Scan for the cell matching the given text and deliver its (X, Y) coordinate at center. 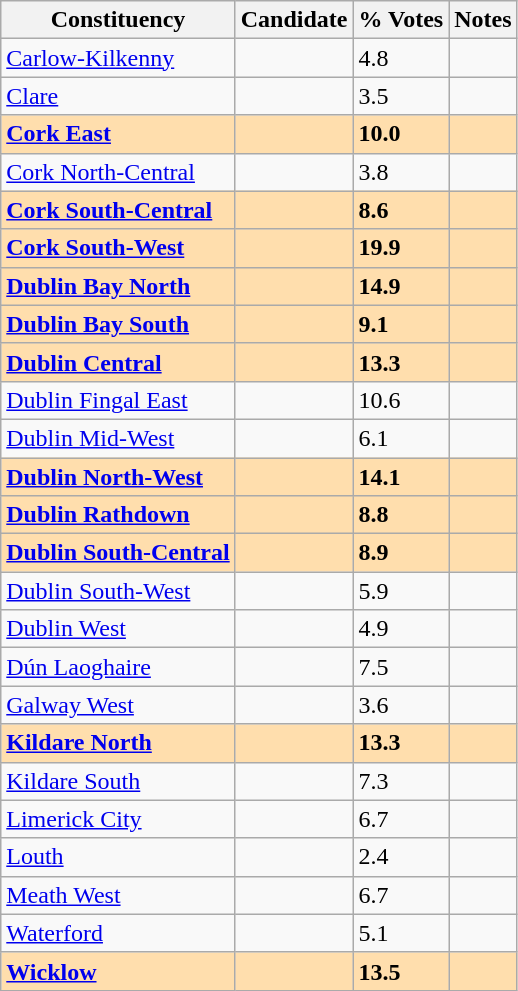
Dublin North-West (118, 477)
Cork South-Central (118, 210)
Dublin Bay North (118, 286)
4.8 (401, 58)
14.9 (401, 286)
Candidate (294, 20)
Limerick City (118, 819)
Dublin South-Central (118, 553)
Notes (483, 20)
3.6 (401, 705)
Wicklow (118, 971)
Clare (118, 96)
Dublin South-West (118, 591)
3.8 (401, 172)
4.9 (401, 629)
Galway West (118, 705)
Dublin West (118, 629)
Dublin Mid-West (118, 438)
2.4 (401, 857)
Constituency (118, 20)
Cork North-Central (118, 172)
Dublin Fingal East (118, 400)
10.6 (401, 400)
8.8 (401, 515)
14.1 (401, 477)
Dublin Bay South (118, 324)
Dublin Rathdown (118, 515)
8.9 (401, 553)
7.3 (401, 781)
19.9 (401, 248)
Dublin Central (118, 362)
Kildare North (118, 743)
Louth (118, 857)
5.1 (401, 933)
5.9 (401, 591)
Meath West (118, 895)
13.5 (401, 971)
Kildare South (118, 781)
7.5 (401, 667)
8.6 (401, 210)
3.5 (401, 96)
Dún Laoghaire (118, 667)
Waterford (118, 933)
9.1 (401, 324)
% Votes (401, 20)
6.1 (401, 438)
Carlow-Kilkenny (118, 58)
Cork South-West (118, 248)
10.0 (401, 134)
Cork East (118, 134)
